From the cell containing the given text, extract its center point as [x, y] coordinate. 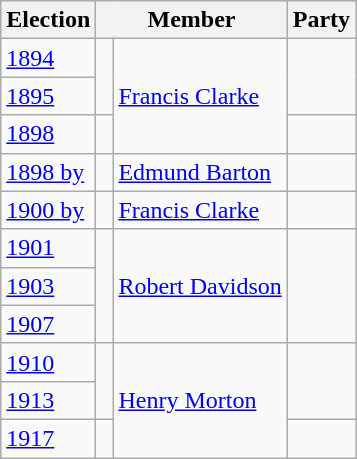
1917 [48, 438]
1903 [48, 286]
1898 by [48, 172]
Henry Morton [200, 400]
1901 [48, 248]
Robert Davidson [200, 286]
Edmund Barton [200, 172]
1895 [48, 96]
Election [48, 20]
Party [321, 20]
1894 [48, 58]
1900 by [48, 210]
1898 [48, 134]
Member [192, 20]
1907 [48, 324]
1913 [48, 400]
1910 [48, 362]
